Output the [x, y] coordinate of the center of the cell containing the given text.  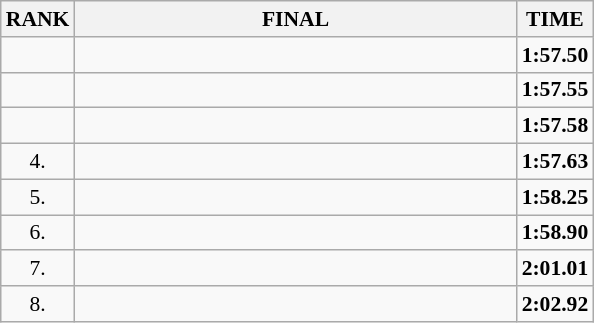
1:57.63 [556, 162]
FINAL [295, 19]
TIME [556, 19]
1:58.90 [556, 233]
1:57.58 [556, 126]
5. [38, 197]
2:02.92 [556, 304]
6. [38, 233]
2:01.01 [556, 269]
1:57.50 [556, 55]
8. [38, 304]
1:58.25 [556, 197]
7. [38, 269]
RANK [38, 19]
4. [38, 162]
1:57.55 [556, 90]
